Determine the (X, Y) coordinate at the center of the cell enclosing the given text.  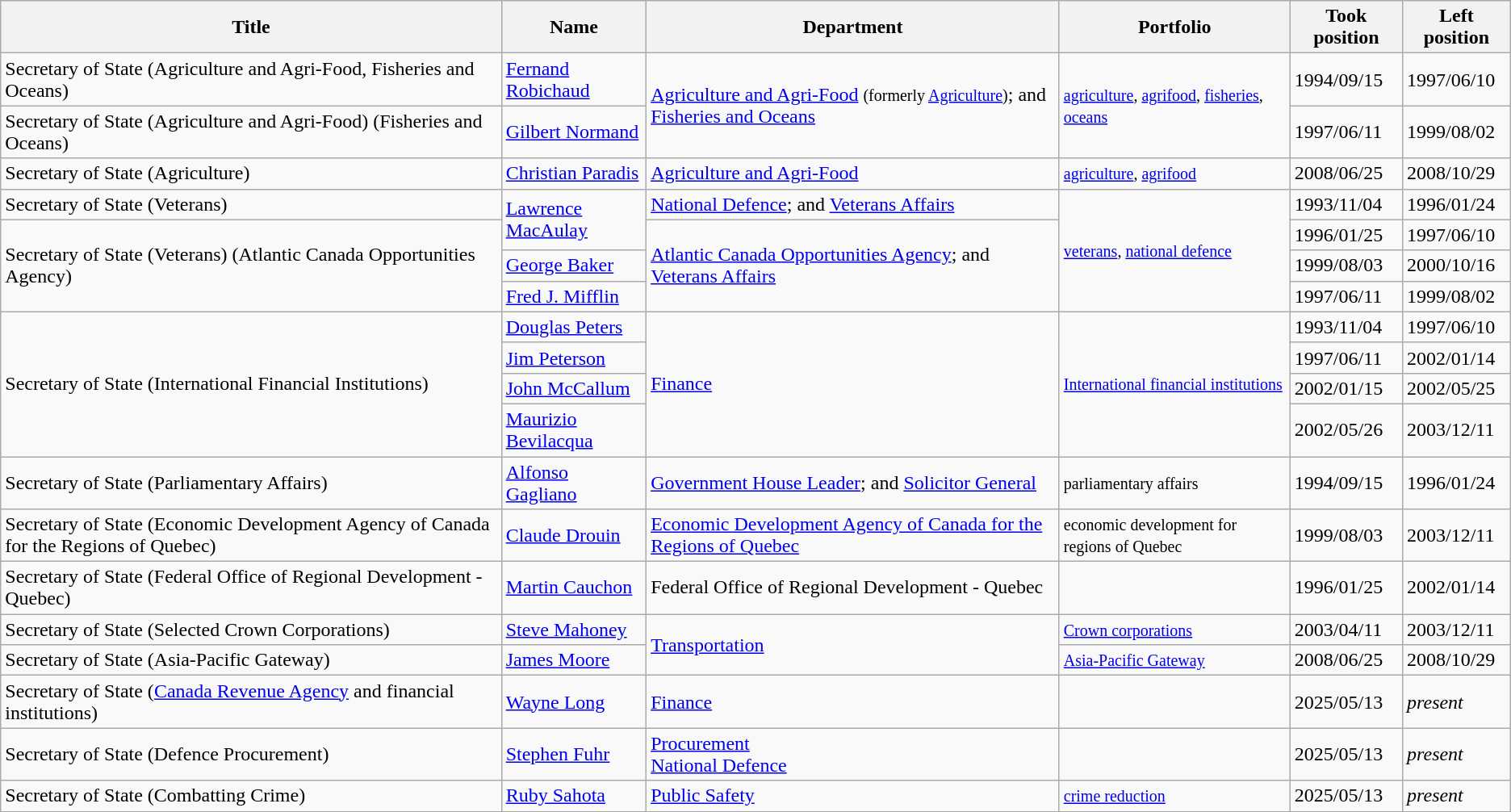
parliamentary affairs (1174, 483)
Gilbert Normand (574, 132)
Douglas Peters (574, 327)
Asia-Pacific Gateway (1174, 660)
Left position (1456, 27)
Agriculture and Agri-Food (853, 174)
Atlantic Canada Opportunities Agency; and Veterans Affairs (853, 266)
2000/10/16 (1456, 266)
National Defence; and Veterans Affairs (853, 204)
International financial institutions (1174, 384)
James Moore (574, 660)
Secretary of State (Economic Development Agency of Canada for the Regions of Quebec) (251, 536)
Ruby Sahota (574, 796)
Secretary of State (Veterans) (Atlantic Canada Opportunities Agency) (251, 266)
veterans, national defence (1174, 250)
Claude Drouin (574, 536)
2002/05/25 (1456, 388)
Economic Development Agency of Canada for the Regions of Quebec (853, 536)
Wayne Long (574, 702)
Secretary of State (Parliamentary Affairs) (251, 483)
Secretary of State (Combatting Crime) (251, 796)
agriculture, agrifood, fisheries, oceans (1174, 106)
Maurizio Bevilacqua (574, 429)
crime reduction (1174, 796)
2002/01/15 (1346, 388)
Secretary of State (Veterans) (251, 204)
Stephen Fuhr (574, 754)
Secretary of State (Defence Procurement) (251, 754)
ProcurementNational Defence (853, 754)
Secretary of State (Selected Crown Corporations) (251, 630)
Crown corporations (1174, 630)
Took position (1346, 27)
Federal Office of Regional Development - Quebec (853, 588)
Secretary of State (Federal Office of Regional Development - Quebec) (251, 588)
Portfolio (1174, 27)
Name (574, 27)
Secretary of State (International Financial Institutions) (251, 384)
Public Safety (853, 796)
Secretary of State (Canada Revenue Agency and financial institutions) (251, 702)
Steve Mahoney (574, 630)
Secretary of State (Agriculture and Agri-Food, Fisheries and Oceans) (251, 79)
2002/05/26 (1346, 429)
Secretary of State (Asia-Pacific Gateway) (251, 660)
Government House Leader; and Solicitor General (853, 483)
Secretary of State (Agriculture and Agri-Food) (Fisheries and Oceans) (251, 132)
Alfonso Gagliano (574, 483)
Jim Peterson (574, 358)
2003/04/11 (1346, 630)
Lawrence MacAulay (574, 220)
agriculture, agrifood (1174, 174)
Department (853, 27)
George Baker (574, 266)
Agriculture and Agri-Food (formerly Agriculture); and Fisheries and Oceans (853, 106)
Secretary of State (Agriculture) (251, 174)
Christian Paradis (574, 174)
economic development for regions of Quebec (1174, 536)
Martin Cauchon (574, 588)
Title (251, 27)
Fred J. Mifflin (574, 296)
Fernand Robichaud (574, 79)
John McCallum (574, 388)
Transportation (853, 645)
